Capture the cell that displays the provided text and extract its (X, Y) central coordinate. 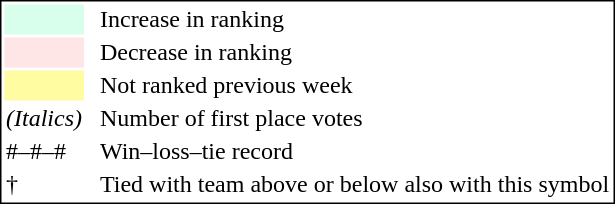
Decrease in ranking (354, 53)
(Italics) (44, 119)
Number of first place votes (354, 119)
† (44, 185)
Increase in ranking (354, 19)
#–#–# (44, 151)
Not ranked previous week (354, 85)
Win–loss–tie record (354, 151)
Tied with team above or below also with this symbol (354, 185)
